From the cell containing the given text, extract its center point as (x, y) coordinate. 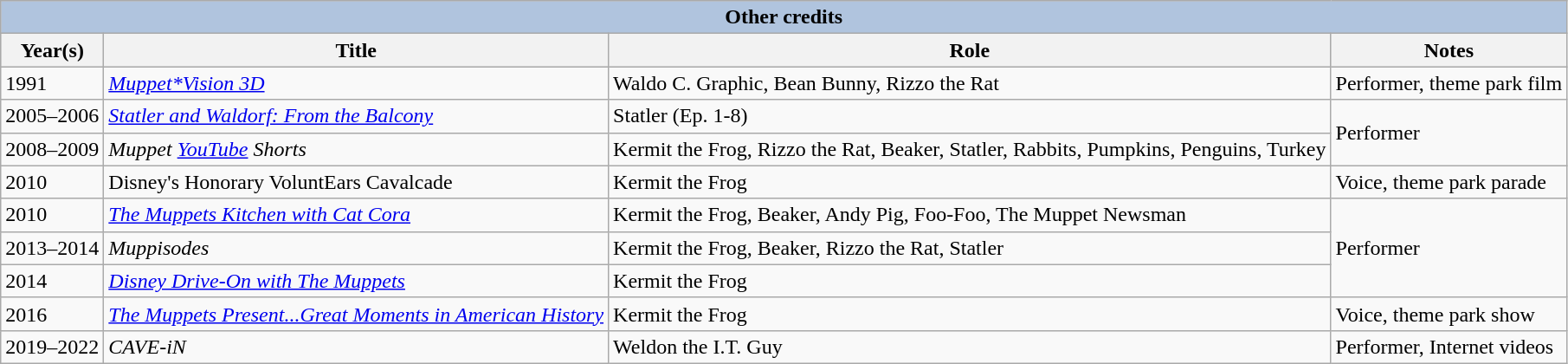
2013–2014 (52, 248)
Title (357, 50)
Weldon the I.T. Guy (970, 347)
The Muppets Kitchen with Cat Cora (357, 215)
Year(s) (52, 50)
CAVE-iN (357, 347)
Waldo C. Graphic, Bean Bunny, Rizzo the Rat (970, 83)
2016 (52, 314)
Statler and Waldorf: From the Balcony (357, 116)
Notes (1449, 50)
Statler (Ep. 1-8) (970, 116)
2008–2009 (52, 149)
Kermit the Frog, Beaker, Andy Pig, Foo-Foo, The Muppet Newsman (970, 215)
Role (970, 50)
Disney Drive-On with The Muppets (357, 281)
Muppet*Vision 3D (357, 83)
2005–2006 (52, 116)
Kermit the Frog, Beaker, Rizzo the Rat, Statler (970, 248)
The Muppets Present...Great Moments in American History (357, 314)
Voice, theme park parade (1449, 182)
1991 (52, 83)
Other credits (784, 17)
Disney's Honorary VoluntEars Cavalcade (357, 182)
Performer, Internet videos (1449, 347)
Voice, theme park show (1449, 314)
Muppisodes (357, 248)
2014 (52, 281)
Muppet YouTube Shorts (357, 149)
Performer, theme park film (1449, 83)
Kermit the Frog, Rizzo the Rat, Beaker, Statler, Rabbits, Pumpkins, Penguins, Turkey (970, 149)
2019–2022 (52, 347)
